Capture the cell that displays the provided text and extract its [x, y] central coordinate. 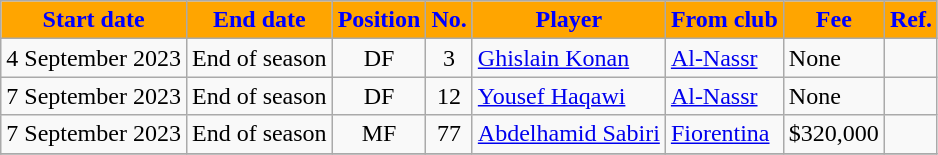
Fiorentina [724, 134]
Position [379, 20]
MF [379, 134]
Ghislain Konan [568, 58]
End date [259, 20]
Yousef Haqawi [568, 96]
Start date [94, 20]
77 [449, 134]
4 September 2023 [94, 58]
$320,000 [834, 134]
3 [449, 58]
Ref. [910, 20]
From club [724, 20]
Abdelhamid Sabiri [568, 134]
Fee [834, 20]
Player [568, 20]
No. [449, 20]
12 [449, 96]
